From the cell containing the given text, extract its center point as (X, Y) coordinate. 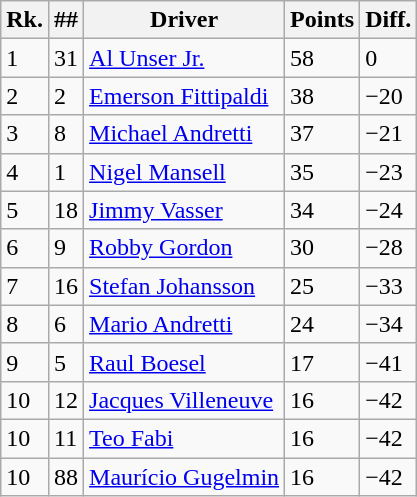
−20 (388, 96)
3 (25, 134)
34 (322, 210)
24 (322, 324)
−34 (388, 324)
38 (322, 96)
Jacques Villeneuve (184, 400)
−28 (388, 248)
Jimmy Vasser (184, 210)
4 (25, 172)
Raul Boesel (184, 362)
7 (25, 286)
0 (388, 58)
12 (66, 400)
## (66, 20)
Emerson Fittipaldi (184, 96)
−23 (388, 172)
35 (322, 172)
Diff. (388, 20)
31 (66, 58)
Teo Fabi (184, 438)
−21 (388, 134)
Stefan Johansson (184, 286)
58 (322, 58)
17 (322, 362)
−41 (388, 362)
88 (66, 477)
Maurício Gugelmin (184, 477)
−24 (388, 210)
25 (322, 286)
−33 (388, 286)
Nigel Mansell (184, 172)
Michael Andretti (184, 134)
Robby Gordon (184, 248)
Al Unser Jr. (184, 58)
11 (66, 438)
18 (66, 210)
30 (322, 248)
Mario Andretti (184, 324)
Driver (184, 20)
37 (322, 134)
Points (322, 20)
Rk. (25, 20)
